Locate the cell with the specified text and output its (x, y) center coordinate. 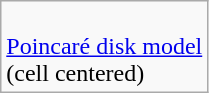
Poincaré disk model(cell centered) (104, 47)
